Pinpoint the cell where the given text exists, returning its (x, y) midpoint coordinate. 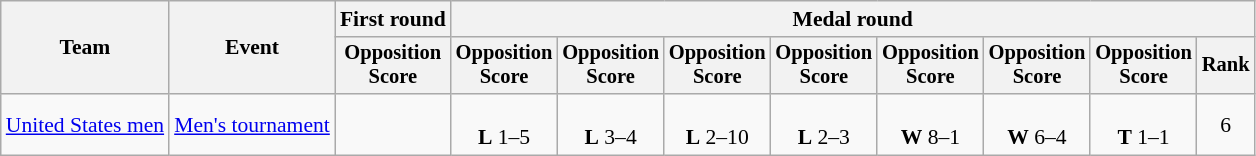
Event (252, 48)
Team (85, 48)
L 2–10 (718, 124)
First round (393, 19)
Medal round (853, 19)
Men's tournament (252, 124)
W 8–1 (930, 124)
6 (1226, 124)
United States men (85, 124)
L 1–5 (504, 124)
W 6–4 (1038, 124)
T 1–1 (1144, 124)
L 3–4 (610, 124)
Rank (1226, 66)
L 2–3 (824, 124)
